Extract the (X, Y) coordinate from the center of the cell holding the provided text.  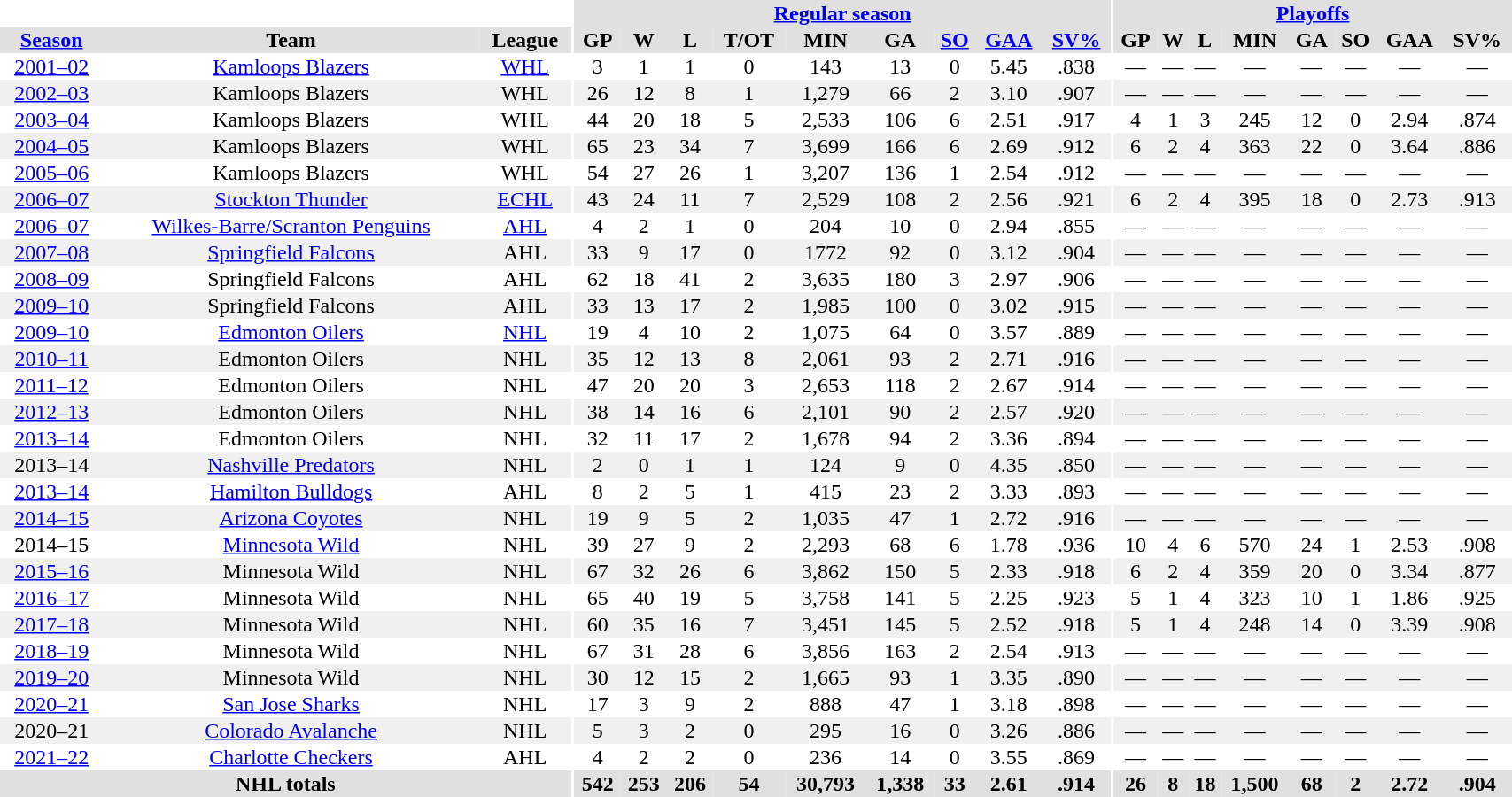
92 (900, 252)
Season (51, 40)
28 (690, 651)
64 (900, 332)
136 (900, 173)
166 (900, 146)
2,653 (826, 385)
3.39 (1410, 624)
38 (598, 412)
1,678 (826, 438)
Stockton Thunder (291, 199)
2.71 (1008, 359)
.898 (1077, 704)
1,279 (826, 93)
1,075 (826, 332)
150 (900, 571)
100 (900, 306)
Colorado Avalanche (291, 731)
60 (598, 624)
3,451 (826, 624)
2011–12 (51, 385)
180 (900, 279)
ECHL (525, 199)
3.35 (1008, 677)
.874 (1477, 120)
1772 (826, 252)
395 (1254, 199)
2.53 (1410, 545)
253 (644, 784)
236 (826, 757)
Charlotte Checkers (291, 757)
.869 (1077, 757)
2,061 (826, 359)
San Jose Sharks (291, 704)
3.55 (1008, 757)
League (525, 40)
.907 (1077, 93)
Playoffs (1313, 13)
2019–20 (51, 677)
2.25 (1008, 598)
Wilkes-Barre/Scranton Penguins (291, 226)
3,758 (826, 598)
4.35 (1008, 465)
3,207 (826, 173)
.893 (1077, 491)
3.18 (1008, 704)
206 (690, 784)
245 (1254, 120)
1,985 (826, 306)
118 (900, 385)
2017–18 (51, 624)
5.45 (1008, 66)
415 (826, 491)
2.52 (1008, 624)
.925 (1477, 598)
2005–06 (51, 173)
1,035 (826, 518)
3.34 (1410, 571)
.850 (1077, 465)
.890 (1077, 677)
90 (900, 412)
2.97 (1008, 279)
363 (1254, 146)
30 (598, 677)
2,293 (826, 545)
2002–03 (51, 93)
295 (826, 731)
2015–16 (51, 571)
3.64 (1410, 146)
39 (598, 545)
323 (1254, 598)
108 (900, 199)
.923 (1077, 598)
34 (690, 146)
Arizona Coyotes (291, 518)
3,635 (826, 279)
1,338 (900, 784)
888 (826, 704)
31 (644, 651)
.894 (1077, 438)
Team (291, 40)
248 (1254, 624)
124 (826, 465)
2016–17 (51, 598)
T/OT (749, 40)
2.33 (1008, 571)
NHL totals (285, 784)
1.86 (1410, 598)
2.61 (1008, 784)
204 (826, 226)
40 (644, 598)
2.69 (1008, 146)
43 (598, 199)
2004–05 (51, 146)
2.57 (1008, 412)
2,101 (826, 412)
2008–09 (51, 279)
3.33 (1008, 491)
3,699 (826, 146)
2.56 (1008, 199)
1,500 (1254, 784)
570 (1254, 545)
106 (900, 120)
Nashville Predators (291, 465)
163 (900, 651)
542 (598, 784)
2,533 (826, 120)
2012–13 (51, 412)
.889 (1077, 332)
141 (900, 598)
2018–19 (51, 651)
.915 (1077, 306)
145 (900, 624)
.838 (1077, 66)
2.51 (1008, 120)
44 (598, 120)
.855 (1077, 226)
2001–02 (51, 66)
94 (900, 438)
3.02 (1008, 306)
3,856 (826, 651)
1,665 (826, 677)
.877 (1477, 571)
62 (598, 279)
3.57 (1008, 332)
2021–22 (51, 757)
2010–11 (51, 359)
15 (690, 677)
22 (1312, 146)
2.73 (1410, 199)
359 (1254, 571)
3,862 (826, 571)
.906 (1077, 279)
2007–08 (51, 252)
.936 (1077, 545)
Hamilton Bulldogs (291, 491)
30,793 (826, 784)
3.36 (1008, 438)
3.12 (1008, 252)
2.67 (1008, 385)
66 (900, 93)
.920 (1077, 412)
1.78 (1008, 545)
2,529 (826, 199)
2003–04 (51, 120)
41 (690, 279)
3.26 (1008, 731)
3.10 (1008, 93)
143 (826, 66)
Regular season (843, 13)
.917 (1077, 120)
.921 (1077, 199)
